Capture the cell that displays the provided text and extract its (X, Y) central coordinate. 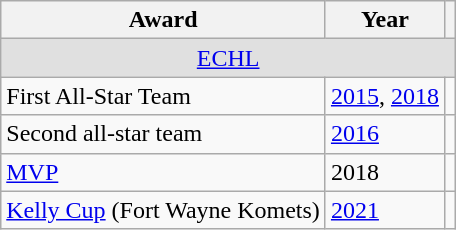
MVP (164, 172)
2015, 2018 (384, 96)
ECHL (228, 58)
2016 (384, 134)
First All-Star Team (164, 96)
Second all-star team (164, 134)
2018 (384, 172)
Year (384, 20)
2021 (384, 210)
Kelly Cup (Fort Wayne Komets) (164, 210)
Award (164, 20)
